Determine the (x, y) coordinate at the center of the cell enclosing the given text.  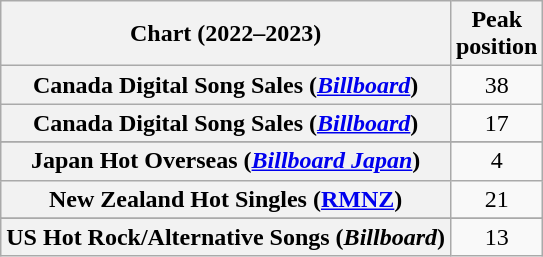
New Zealand Hot Singles (RMNZ) (226, 199)
38 (496, 85)
US Hot Rock/Alternative Songs (Billboard) (226, 237)
4 (496, 161)
21 (496, 199)
Peakposition (496, 34)
Chart (2022–2023) (226, 34)
17 (496, 123)
13 (496, 237)
Japan Hot Overseas (Billboard Japan) (226, 161)
